Determine the (x, y) coordinate at the center of the cell enclosing the given text.  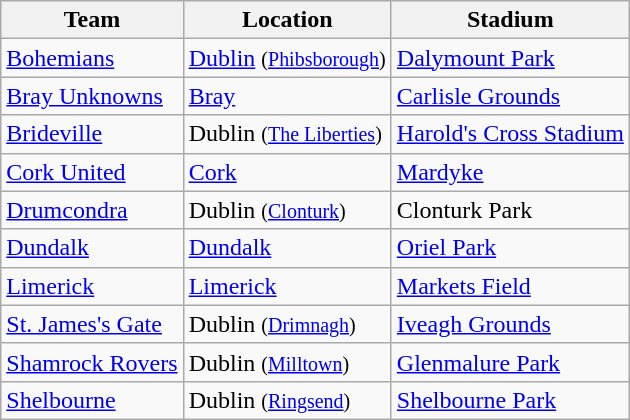
Shelbourne (92, 400)
Stadium (510, 20)
Bray Unknowns (92, 96)
Dublin (The Liberties) (287, 134)
St. James's Gate (92, 324)
Oriel Park (510, 248)
Shelbourne Park (510, 400)
Carlisle Grounds (510, 96)
Clonturk Park (510, 210)
Team (92, 20)
Location (287, 20)
Dublin (Phibsborough) (287, 58)
Mardyke (510, 172)
Markets Field (510, 286)
Bray (287, 96)
Brideville (92, 134)
Dublin (Milltown) (287, 362)
Drumcondra (92, 210)
Dublin (Clonturk) (287, 210)
Dublin (Drimnagh) (287, 324)
Bohemians (92, 58)
Glenmalure Park (510, 362)
Iveagh Grounds (510, 324)
Dalymount Park (510, 58)
Cork United (92, 172)
Shamrock Rovers (92, 362)
Cork (287, 172)
Dublin (Ringsend) (287, 400)
Harold's Cross Stadium (510, 134)
